Determine the [X, Y] coordinate at the center of the cell enclosing the given text.  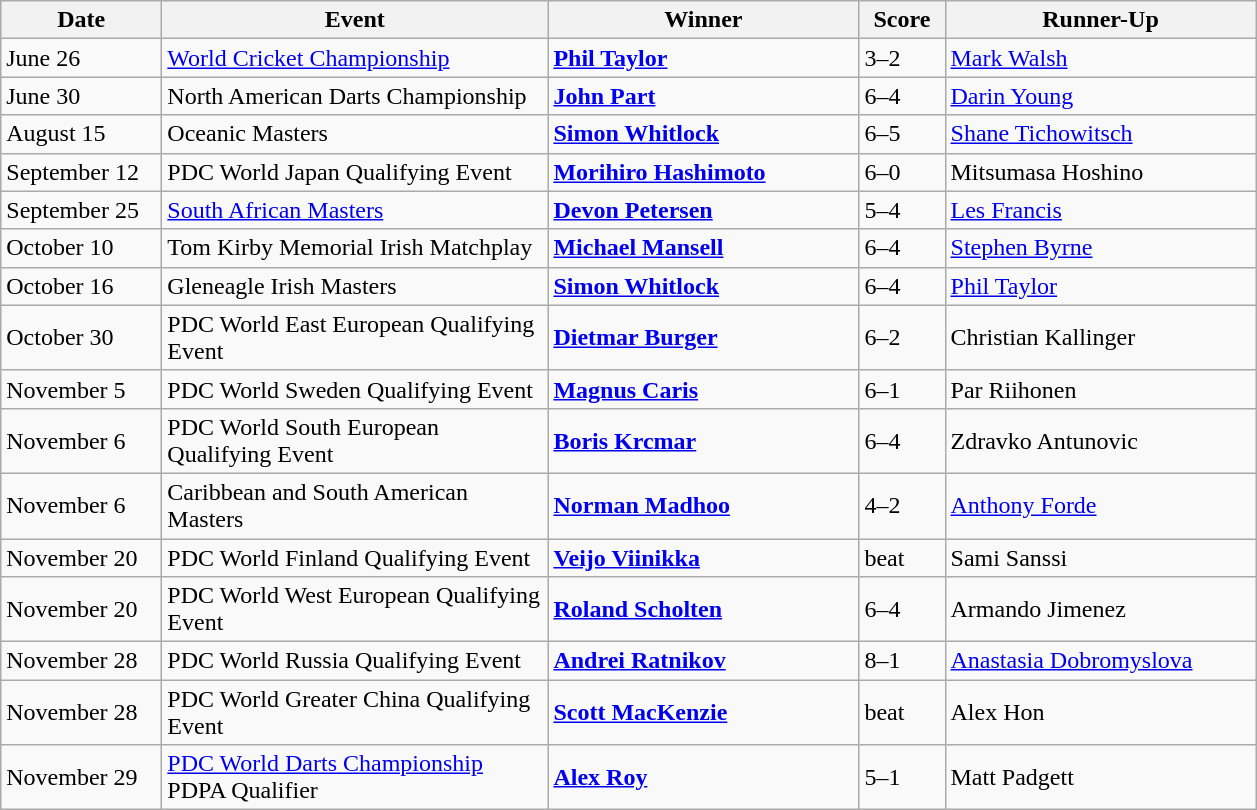
North American Darts Championship [355, 96]
4–2 [902, 506]
Norman Madhoo [704, 506]
Veijo Viinikka [704, 557]
Morihiro Hashimoto [704, 172]
6–1 [902, 389]
Mark Walsh [1100, 58]
Magnus Caris [704, 389]
Armando Jimenez [1100, 610]
Scott MacKenzie [704, 712]
Mitsumasa Hoshino [1100, 172]
October 10 [82, 248]
PDC World West European Qualifying Event [355, 610]
Darin Young [1100, 96]
Alex Roy [704, 778]
Shane Tichowitsch [1100, 134]
John Part [704, 96]
Score [902, 20]
September 25 [82, 210]
Les Francis [1100, 210]
6–0 [902, 172]
5–1 [902, 778]
October 30 [82, 338]
World Cricket Championship [355, 58]
3–2 [902, 58]
November 5 [82, 389]
Gleneagle Irish Masters [355, 286]
Andrei Ratnikov [704, 661]
PDC World Darts Championship PDPA Qualifier [355, 778]
Matt Padgett [1100, 778]
Winner [704, 20]
Stephen Byrne [1100, 248]
8–1 [902, 661]
Par Riihonen [1100, 389]
South African Masters [355, 210]
Caribbean and South American Masters [355, 506]
Tom Kirby Memorial Irish Matchplay [355, 248]
PDC World Greater China Qualifying Event [355, 712]
Devon Petersen [704, 210]
Roland Scholten [704, 610]
June 26 [82, 58]
June 30 [82, 96]
6–2 [902, 338]
Date [82, 20]
Anthony Forde [1100, 506]
Runner-Up [1100, 20]
October 16 [82, 286]
PDC World Sweden Qualifying Event [355, 389]
Alex Hon [1100, 712]
Sami Sanssi [1100, 557]
Event [355, 20]
August 15 [82, 134]
Boris Krcmar [704, 440]
September 12 [82, 172]
PDC World Japan Qualifying Event [355, 172]
5–4 [902, 210]
Anastasia Dobromyslova [1100, 661]
6–5 [902, 134]
PDC World South European Qualifying Event [355, 440]
PDC World Finland Qualifying Event [355, 557]
Michael Mansell [704, 248]
Christian Kallinger [1100, 338]
Zdravko Antunovic [1100, 440]
Oceanic Masters [355, 134]
November 29 [82, 778]
PDC World Russia Qualifying Event [355, 661]
Dietmar Burger [704, 338]
PDC World East European Qualifying Event [355, 338]
